Locate the cell with the specified text and output its [x, y] center coordinate. 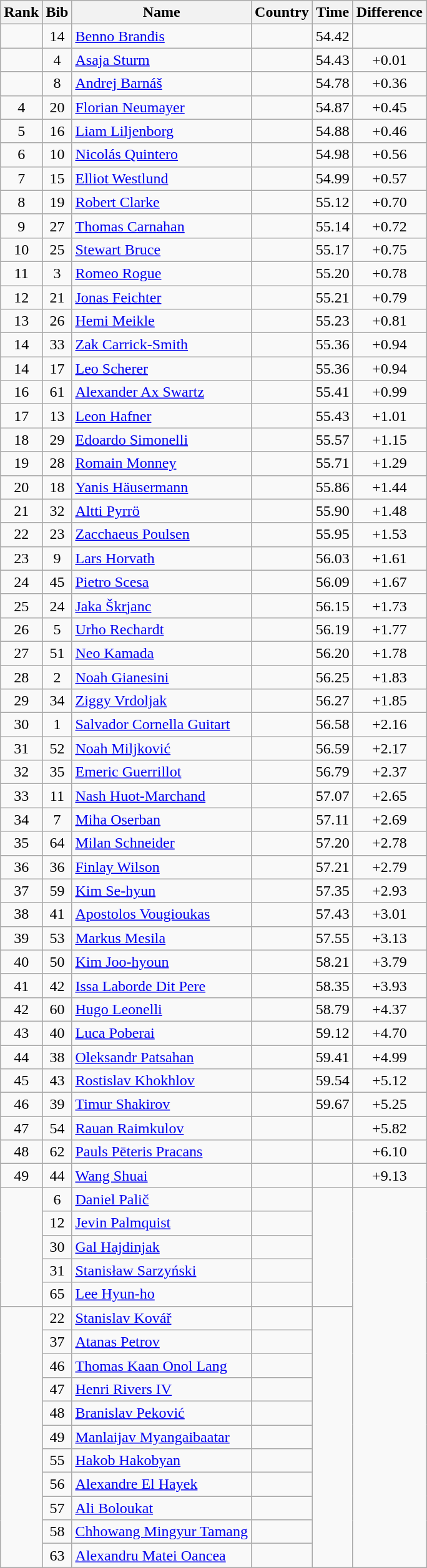
Apostolos Vougioukas [162, 914]
+4.99 [390, 1057]
+1.73 [390, 606]
56.59 [332, 748]
+2.79 [390, 867]
+5.82 [390, 1128]
Kim Se-hyun [162, 891]
Hugo Leonelli [162, 1009]
Romeo Rogue [162, 273]
55.41 [332, 392]
56.19 [332, 629]
55.95 [332, 535]
Andrej Barnáš [162, 84]
+6.10 [390, 1152]
+5.25 [390, 1105]
Chhowang Mingyur Tamang [162, 1532]
59.67 [332, 1105]
+5.12 [390, 1081]
Country [282, 12]
Issa Laborde Dit Pere [162, 985]
Jevin Palmquist [162, 1223]
58.35 [332, 985]
+1.78 [390, 653]
+2.37 [390, 772]
+0.81 [390, 321]
+0.75 [390, 249]
Hakob Hakobyan [162, 1461]
54.88 [332, 131]
57.55 [332, 938]
+0.46 [390, 131]
Miha Oserban [162, 820]
Benno Brandis [162, 36]
62 [57, 1152]
57.35 [332, 891]
+0.56 [390, 155]
+3.01 [390, 914]
58.21 [332, 962]
Thomas Kaan Onol Lang [162, 1365]
Zacchaeus Poulsen [162, 535]
2 [57, 677]
+3.13 [390, 938]
58 [57, 1532]
54.78 [332, 84]
Luca Poberai [162, 1033]
Rank [21, 12]
57.43 [332, 914]
56.79 [332, 772]
Zak Carrick-Smith [162, 345]
+2.69 [390, 820]
Bib [57, 12]
Pietro Scesa [162, 582]
Stanislav Kovář [162, 1318]
+1.01 [390, 416]
56.27 [332, 701]
55 [57, 1461]
55.14 [332, 226]
Salvador Cornella Guitart [162, 725]
56.25 [332, 677]
57.21 [332, 867]
Hemi Meikle [162, 321]
+1.48 [390, 511]
Gal Hajdinjak [162, 1247]
+0.36 [390, 84]
Pauls Pēteris Pracans [162, 1152]
59.12 [332, 1033]
51 [57, 653]
Liam Liljenborg [162, 131]
+4.37 [390, 1009]
Altti Pyrrö [162, 511]
+9.13 [390, 1176]
+1.83 [390, 677]
+2.16 [390, 725]
1 [57, 725]
+0.78 [390, 273]
Ali Boloukat [162, 1508]
57.07 [332, 796]
+2.17 [390, 748]
60 [57, 1009]
55.21 [332, 298]
Oleksandr Patsahan [162, 1057]
Nash Huot-Marchand [162, 796]
55.90 [332, 511]
+4.70 [390, 1033]
Rostislav Khokhlov [162, 1081]
Time [332, 12]
+0.99 [390, 392]
Branislav Peković [162, 1413]
56.58 [332, 725]
55.12 [332, 202]
59.41 [332, 1057]
55.23 [332, 321]
56 [57, 1484]
65 [57, 1294]
Emeric Guerrillot [162, 772]
Difference [390, 12]
Kim Joo-hyoun [162, 962]
56.15 [332, 606]
56.09 [332, 582]
54.43 [332, 60]
Wang Shuai [162, 1176]
Elliot Westlund [162, 178]
Edoardo Simonelli [162, 440]
Thomas Carnahan [162, 226]
+3.93 [390, 985]
54.98 [332, 155]
Manlaijav Myangaibaatar [162, 1436]
+1.29 [390, 463]
Lars Horvath [162, 558]
+1.53 [390, 535]
Markus Mesila [162, 938]
+3.79 [390, 962]
Daniel Palič [162, 1199]
Jaka Škrjanc [162, 606]
55.86 [332, 487]
55.71 [332, 463]
52 [57, 748]
+2.78 [390, 843]
64 [57, 843]
Jonas Feichter [162, 298]
Milan Schneider [162, 843]
3 [57, 273]
57.11 [332, 820]
+0.45 [390, 107]
15 [57, 178]
Stewart Bruce [162, 249]
Nicolás Quintero [162, 155]
Alexandre El Hayek [162, 1484]
+0.79 [390, 298]
+0.01 [390, 60]
Leo Scherer [162, 369]
Romain Monney [162, 463]
+1.15 [390, 440]
Stanisław Sarzyński [162, 1270]
59 [57, 891]
Timur Shakirov [162, 1105]
Yanis Häusermann [162, 487]
+0.57 [390, 178]
Asaja Sturm [162, 60]
59.54 [332, 1081]
53 [57, 938]
55.20 [332, 273]
54.99 [332, 178]
+2.65 [390, 796]
Noah Miljković [162, 748]
57 [57, 1508]
Finlay Wilson [162, 867]
Alexandru Matei Oancea [162, 1556]
+1.44 [390, 487]
+2.93 [390, 891]
Henri Rivers IV [162, 1389]
Ziggy Vrdoljak [162, 701]
+0.72 [390, 226]
Rauan Raimkulov [162, 1128]
+0.70 [390, 202]
+1.77 [390, 629]
Lee Hyun-ho [162, 1294]
Alexander Ax Swartz [162, 392]
56.03 [332, 558]
58.79 [332, 1009]
Neo Kamada [162, 653]
+1.85 [390, 701]
54.87 [332, 107]
Name [162, 12]
50 [57, 962]
54.42 [332, 36]
61 [57, 392]
63 [57, 1556]
Robert Clarke [162, 202]
Atanas Petrov [162, 1342]
55.17 [332, 249]
57.20 [332, 843]
55.57 [332, 440]
+1.67 [390, 582]
+1.61 [390, 558]
54 [57, 1128]
Leon Hafner [162, 416]
Noah Gianesini [162, 677]
55.43 [332, 416]
56.20 [332, 653]
Urho Rechardt [162, 629]
Florian Neumayer [162, 107]
